Search for the cell housing the specified text and yield its (x, y) center coordinate. 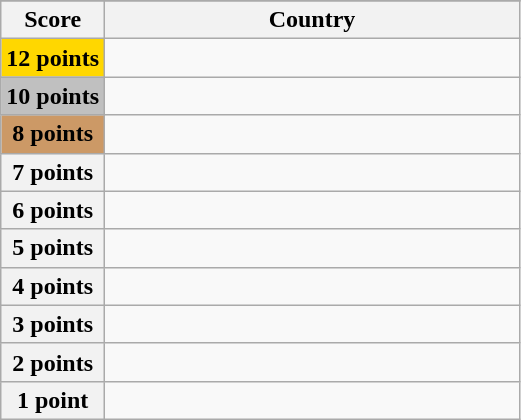
Country (312, 20)
8 points (53, 134)
5 points (53, 248)
6 points (53, 210)
2 points (53, 362)
4 points (53, 286)
1 point (53, 400)
3 points (53, 324)
12 points (53, 58)
7 points (53, 172)
10 points (53, 96)
Score (53, 20)
